Extract the [X, Y] coordinate from the center of the cell holding the provided text.  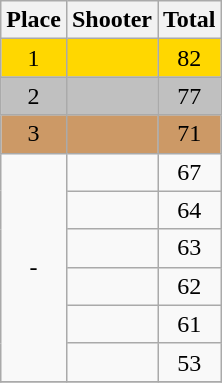
Place [34, 20]
Shooter [112, 20]
62 [190, 286]
3 [34, 134]
Total [190, 20]
82 [190, 58]
63 [190, 248]
64 [190, 210]
67 [190, 172]
53 [190, 362]
61 [190, 324]
2 [34, 96]
- [34, 267]
71 [190, 134]
1 [34, 58]
77 [190, 96]
